Identify which cell holds the provided text, then report its (X, Y) central coordinate. 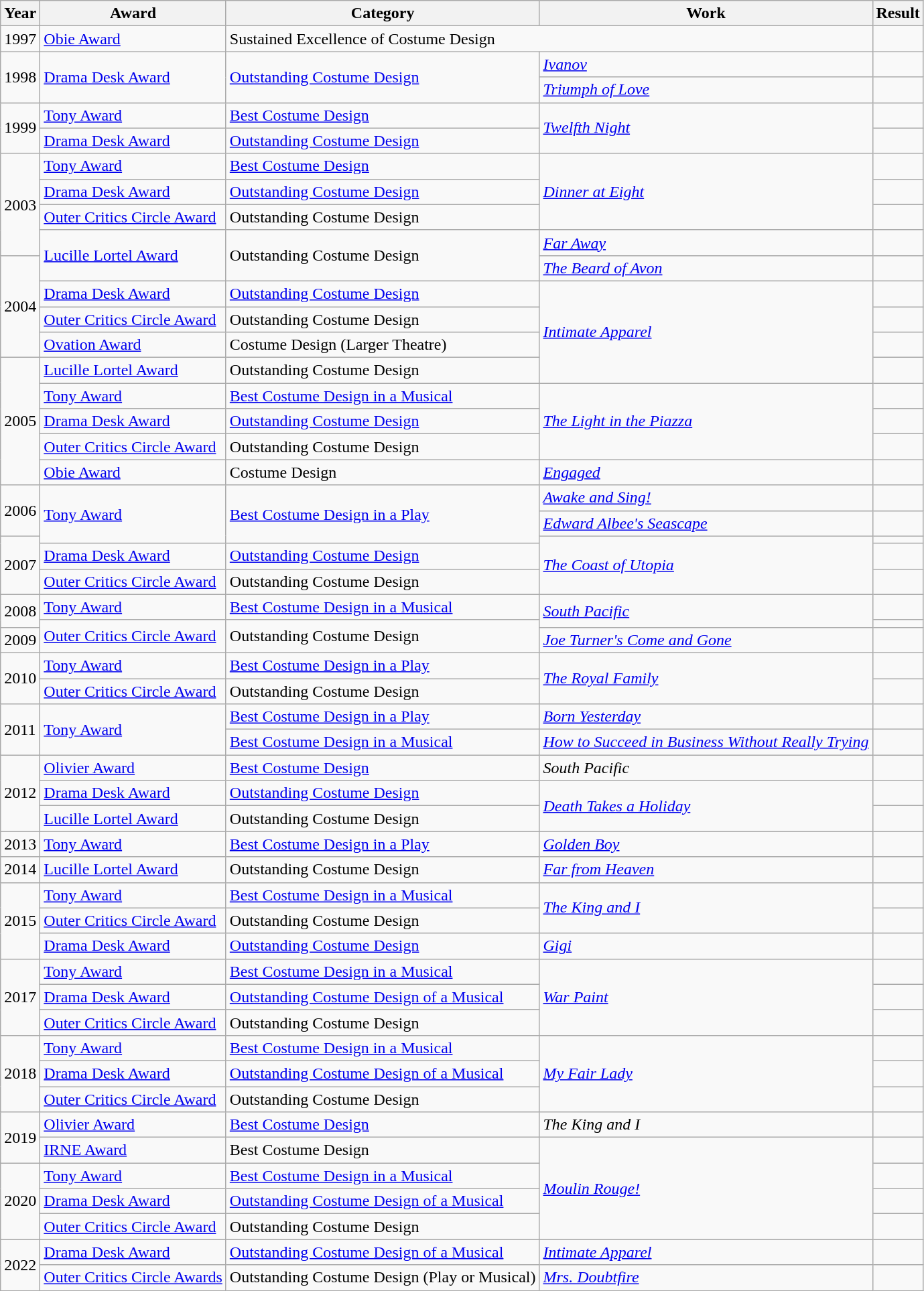
Born Yesterday (706, 717)
Edward Albee's Seascape (706, 523)
2017 (20, 997)
1999 (20, 128)
Costume Design (383, 472)
2019 (20, 1138)
IRNE Award (133, 1150)
2014 (20, 870)
Engaged (706, 472)
Joe Turner's Come and Gone (706, 640)
Far from Heaven (706, 870)
2007 (20, 565)
Death Takes a Holiday (706, 806)
Ovation Award (133, 345)
Outer Critics Circle Awards (133, 1278)
War Paint (706, 997)
Ivanov (706, 64)
Result (898, 13)
Category (383, 13)
Twelfth Night (706, 128)
Outstanding Costume Design (Play or Musical) (383, 1278)
2022 (20, 1265)
Award (133, 13)
The Coast of Utopia (706, 565)
How to Succeed in Business Without Really Trying (706, 742)
2011 (20, 730)
Sustained Excellence of Costume Design (549, 39)
The Light in the Piazza (706, 421)
Gigi (706, 946)
2009 (20, 640)
2008 (20, 611)
Dinner at Eight (706, 192)
Far Away (706, 243)
2006 (20, 511)
2020 (20, 1201)
Awake and Sing! (706, 498)
2010 (20, 678)
2015 (20, 921)
2012 (20, 793)
Year (20, 13)
2003 (20, 204)
1998 (20, 77)
The Royal Family (706, 678)
My Fair Lady (706, 1073)
Costume Design (Larger Theatre) (383, 345)
Mrs. Doubtfire (706, 1278)
2005 (20, 421)
Work (706, 13)
Golden Boy (706, 844)
1997 (20, 39)
2013 (20, 844)
Triumph of Love (706, 90)
Moulin Rouge! (706, 1188)
The Beard of Avon (706, 268)
2018 (20, 1073)
2004 (20, 306)
